Capture the cell that displays the provided text and extract its [x, y] central coordinate. 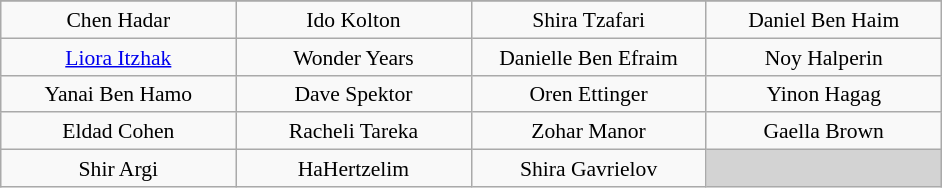
Oren Ettinger [588, 94]
Yanai Ben Hamo [118, 94]
Noy Halperin [824, 56]
Shir Argi [118, 168]
Shira Gavrielov [588, 168]
Zohar Manor [588, 132]
Wonder Years [354, 56]
Liora Itzhak [118, 56]
Racheli Tareka [354, 132]
Chen Hadar [118, 20]
Gaella Brown [824, 132]
HaHertzelim [354, 168]
Dave Spektor [354, 94]
Yinon Hagag [824, 94]
Daniel Ben Haim [824, 20]
Eldad Cohen [118, 132]
Ido Kolton [354, 20]
Danielle Ben Efraim [588, 56]
Shira Tzafari [588, 20]
